Find where the given text appears and provide that cell's center as (x, y) coordinate. 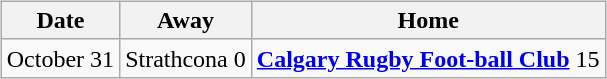
Away (186, 20)
October 31 (60, 58)
Home (428, 20)
Strathcona 0 (186, 58)
Calgary Rugby Foot-ball Club 15 (428, 58)
Date (60, 20)
